Locate the cell with the specified text and output its [x, y] center coordinate. 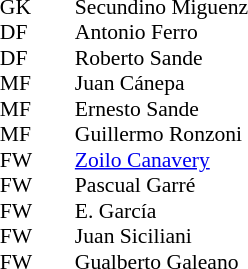
Guillermo Ronzoni [162, 135]
Pascual Garré [162, 185]
Roberto Sande [162, 58]
Antonio Ferro [162, 33]
Ernesto Sande [162, 109]
Juan Siciliani [162, 237]
Zoilo Canavery [162, 160]
E. García [162, 211]
Juan Cánepa [162, 83]
